Locate the cell with the specified text and output its [x, y] center coordinate. 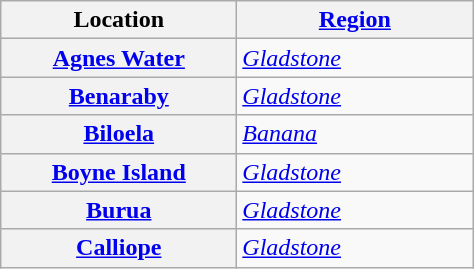
Biloela [119, 134]
Calliope [119, 248]
Agnes Water [119, 58]
Location [119, 20]
Boyne Island [119, 172]
Banana [355, 134]
Burua [119, 210]
Region [355, 20]
Benaraby [119, 96]
